Return (x, y) of the center of cell containing provided text 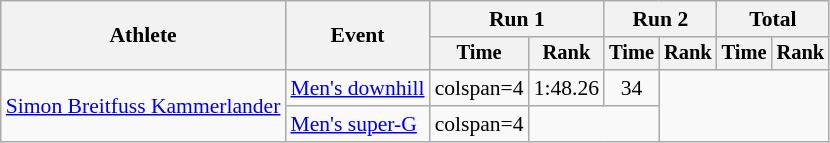
Run 1 (518, 19)
Men's super-G (357, 124)
Total (773, 19)
Run 2 (660, 19)
Athlete (144, 36)
1:48.26 (566, 88)
Event (357, 36)
Simon Breitfuss Kammerlander (144, 106)
Men's downhill (357, 88)
34 (632, 88)
